For the text-containing cell, return its midpoint in [X, Y] coordinate format. 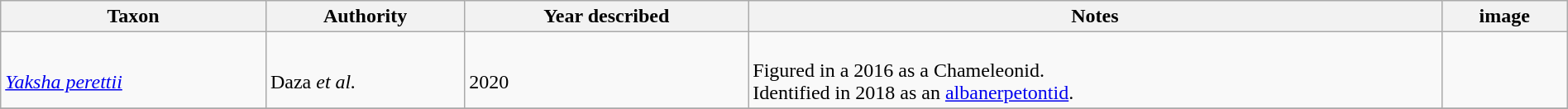
Notes [1095, 17]
Taxon [134, 17]
Authority [365, 17]
image [1504, 17]
Year described [607, 17]
2020 [607, 70]
Figured in a 2016 as a Chameleonid. Identified in 2018 as an albanerpetontid. [1095, 70]
Yaksha perettii [134, 70]
Daza et al. [365, 70]
